From the cell containing the given text, extract its center point as [x, y] coordinate. 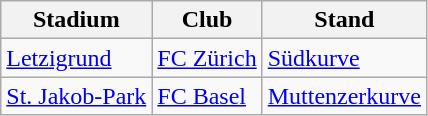
Muttenzerkurve [344, 96]
FC Zürich [207, 58]
Letzigrund [76, 58]
Club [207, 20]
FC Basel [207, 96]
Stadium [76, 20]
St. Jakob-Park [76, 96]
Südkurve [344, 58]
Stand [344, 20]
